Return [x, y] of the center of cell containing provided text 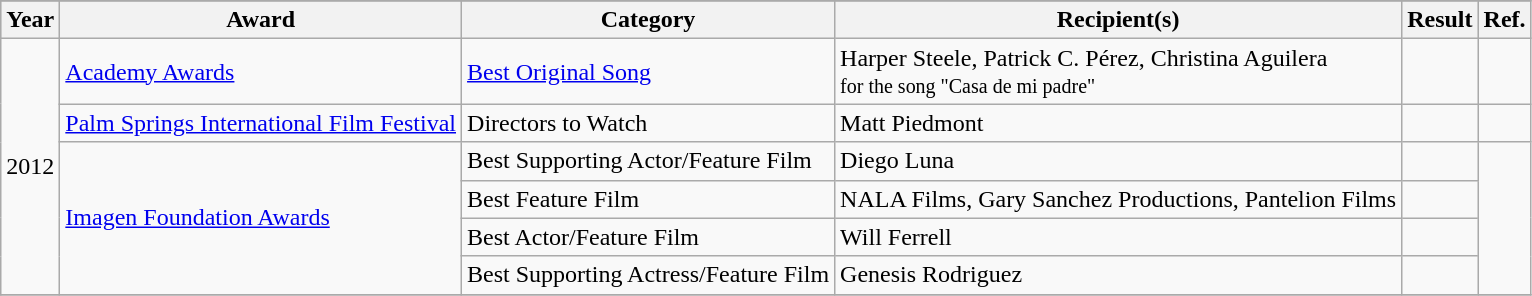
Palm Springs International Film Festival [261, 123]
Best Supporting Actor/Feature Film [648, 161]
Matt Piedmont [1118, 123]
Category [648, 20]
Best Feature Film [648, 199]
Diego Luna [1118, 161]
Genesis Rodriguez [1118, 275]
2012 [30, 166]
Best Original Song [648, 72]
Directors to Watch [648, 123]
Best Actor/Feature Film [648, 237]
Award [261, 20]
Result [1440, 20]
Year [30, 20]
Imagen Foundation Awards [261, 218]
Best Supporting Actress/Feature Film [648, 275]
Academy Awards [261, 72]
Ref. [1504, 20]
Will Ferrell [1118, 237]
Recipient(s) [1118, 20]
NALA Films, Gary Sanchez Productions, Pantelion Films [1118, 199]
Harper Steele, Patrick C. Pérez, Christina Aguilerafor the song "Casa de mi padre" [1118, 72]
